Return the [x, y] coordinate for the center point of the cell that contains the specified text.  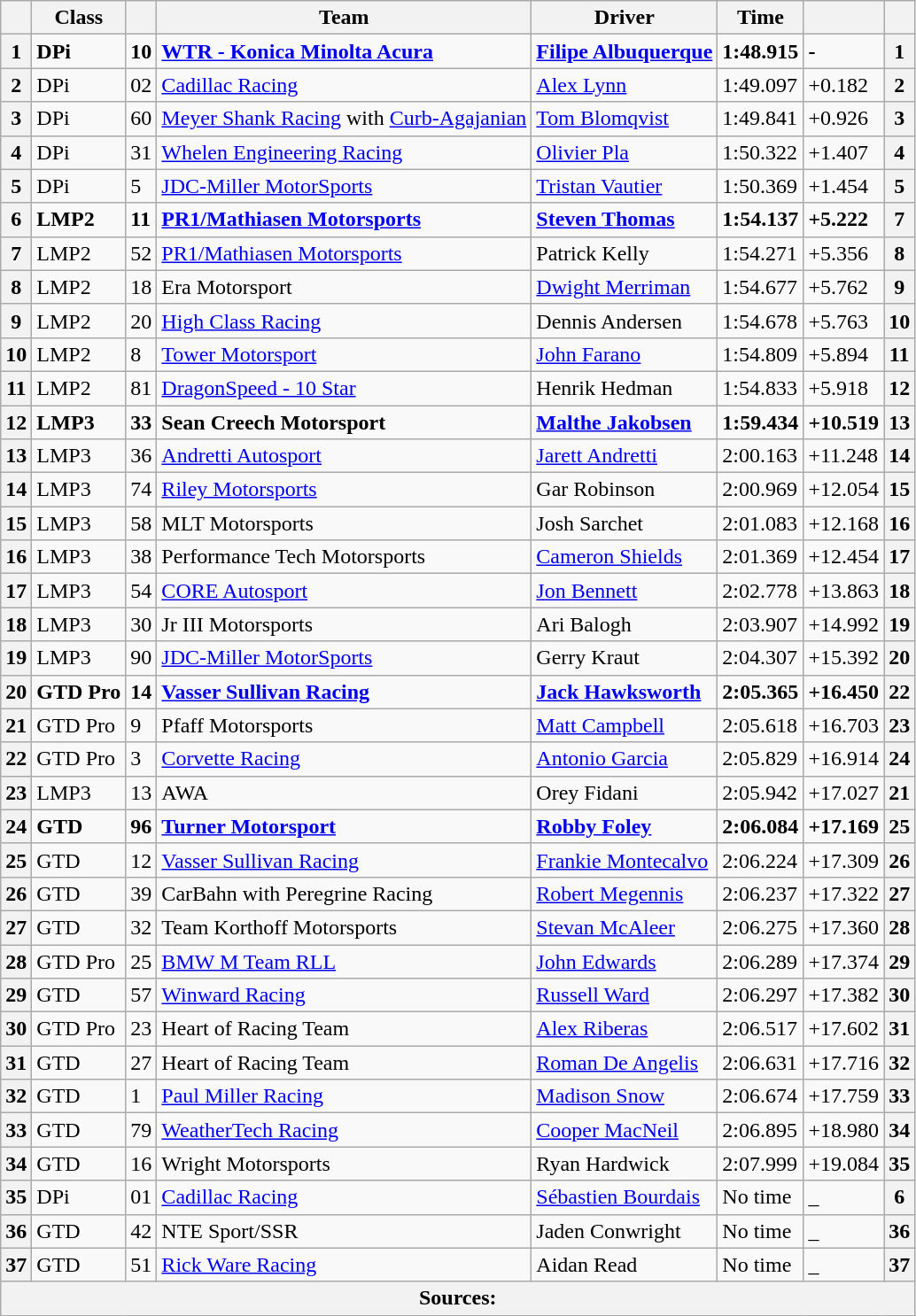
+16.914 [843, 759]
Jaden Conwright [625, 1231]
81 [142, 388]
79 [142, 1130]
Roman De Angelis [625, 1063]
High Class Racing [344, 321]
Aidan Read [625, 1265]
Performance Tech Motorsports [344, 557]
Sources: [458, 1298]
Team Korthoff Motorsports [344, 927]
Alex Lynn [625, 85]
+10.519 [843, 422]
2:06.084 [760, 826]
2:02.778 [760, 591]
Rick Ware Racing [344, 1265]
39 [142, 894]
Class [79, 18]
2:06.674 [760, 1096]
Steven Thomas [625, 220]
+17.169 [843, 826]
Meyer Shank Racing with Curb-Agajanian [344, 119]
2:05.618 [760, 725]
WeatherTech Racing [344, 1130]
Henrik Hedman [625, 388]
Jarett Andretti [625, 456]
1:54.809 [760, 354]
02 [142, 85]
+0.182 [843, 85]
1:49.097 [760, 85]
Olivier Pla [625, 152]
Stevan McAleer [625, 927]
Time [760, 18]
WTR - Konica Minolta Acura [344, 51]
2:01.369 [760, 557]
Antonio Garcia [625, 759]
Jack Hawksworth [625, 692]
Team [344, 18]
Pfaff Motorsports [344, 725]
+5.356 [843, 253]
+11.248 [843, 456]
John Edwards [625, 961]
+16.703 [843, 725]
Filipe Albuquerque [625, 51]
+1.454 [843, 186]
Jr III Motorsports [344, 624]
John Farano [625, 354]
2:06.517 [760, 1029]
74 [142, 490]
58 [142, 523]
Gerry Kraut [625, 658]
MLT Motorsports [344, 523]
Ryan Hardwick [625, 1164]
01 [142, 1197]
2:05.365 [760, 692]
Malthe Jakobsen [625, 422]
2:05.829 [760, 759]
2:00.163 [760, 456]
+14.992 [843, 624]
Orey Fidani [625, 793]
+5.763 [843, 321]
Era Motorsport [344, 287]
Robby Foley [625, 826]
Winward Racing [344, 995]
NTE Sport/SSR [344, 1231]
Sean Creech Motorsport [344, 422]
+17.322 [843, 894]
DragonSpeed - 10 Star [344, 388]
2:04.307 [760, 658]
+12.054 [843, 490]
+16.450 [843, 692]
+5.222 [843, 220]
+17.360 [843, 927]
+13.863 [843, 591]
+17.374 [843, 961]
2:06.895 [760, 1130]
1:54.833 [760, 388]
+18.980 [843, 1130]
Driver [625, 18]
51 [142, 1265]
2:06.224 [760, 860]
96 [142, 826]
Andretti Autosport [344, 456]
+17.382 [843, 995]
Tower Motorsport [344, 354]
Alex Riberas [625, 1029]
1:48.915 [760, 51]
57 [142, 995]
+19.084 [843, 1164]
2:06.631 [760, 1063]
+17.759 [843, 1096]
+12.454 [843, 557]
Corvette Racing [344, 759]
1:50.322 [760, 152]
52 [142, 253]
2:05.942 [760, 793]
Gar Robinson [625, 490]
Sébastien Bourdais [625, 1197]
2:06.297 [760, 995]
+17.602 [843, 1029]
+5.894 [843, 354]
Wright Motorsports [344, 1164]
Dennis Andersen [625, 321]
54 [142, 591]
2:06.275 [760, 927]
Russell Ward [625, 995]
+5.918 [843, 388]
Frankie Montecalvo [625, 860]
AWA [344, 793]
+1.407 [843, 152]
+12.168 [843, 523]
2:00.969 [760, 490]
Tristan Vautier [625, 186]
1:54.678 [760, 321]
Tom Blomqvist [625, 119]
42 [142, 1231]
1:54.677 [760, 287]
CORE Autosport [344, 591]
2:06.237 [760, 894]
+15.392 [843, 658]
60 [142, 119]
Dwight Merriman [625, 287]
Cooper MacNeil [625, 1130]
1:54.137 [760, 220]
1:59.434 [760, 422]
Matt Campbell [625, 725]
Madison Snow [625, 1096]
Patrick Kelly [625, 253]
Riley Motorsports [344, 490]
1:54.271 [760, 253]
Cameron Shields [625, 557]
Paul Miller Racing [344, 1096]
+17.309 [843, 860]
2:01.083 [760, 523]
- [843, 51]
+5.762 [843, 287]
38 [142, 557]
1:49.841 [760, 119]
Ari Balogh [625, 624]
CarBahn with Peregrine Racing [344, 894]
+0.926 [843, 119]
Robert Megennis [625, 894]
+17.027 [843, 793]
2:06.289 [760, 961]
+17.716 [843, 1063]
Whelen Engineering Racing [344, 152]
Turner Motorsport [344, 826]
2:07.999 [760, 1164]
Josh Sarchet [625, 523]
90 [142, 658]
Jon Bennett [625, 591]
2:03.907 [760, 624]
BMW M Team RLL [344, 961]
1:50.369 [760, 186]
